Return the [x, y] coordinate for the center point of the cell that contains the specified text.  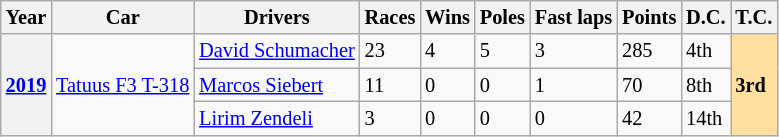
42 [649, 118]
8th [706, 85]
Marcos Siebert [276, 85]
5 [502, 51]
T.C. [754, 17]
11 [390, 85]
285 [649, 51]
23 [390, 51]
Wins [448, 17]
Points [649, 17]
2019 [26, 84]
Races [390, 17]
D.C. [706, 17]
Tatuus F3 T-318 [122, 84]
70 [649, 85]
Car [122, 17]
David Schumacher [276, 51]
Poles [502, 17]
4th [706, 51]
14th [706, 118]
3rd [754, 84]
Lirim Zendeli [276, 118]
1 [574, 85]
Drivers [276, 17]
Fast laps [574, 17]
Year [26, 17]
4 [448, 51]
